Identify which cell holds the provided text, then report its (x, y) central coordinate. 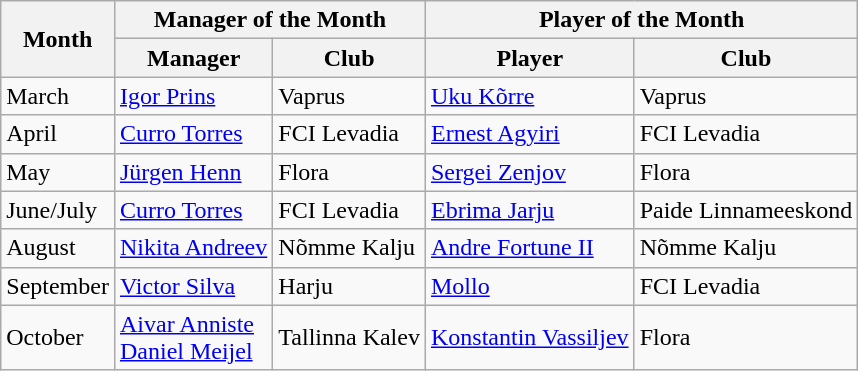
Ernest Agyiri (530, 134)
Month (58, 39)
Ebrima Jarju (530, 210)
Nikita Andreev (193, 248)
Harju (350, 286)
Sergei Zenjov (530, 172)
April (58, 134)
Victor Silva (193, 286)
March (58, 96)
Manager of the Month (270, 20)
Uku Kõrre (530, 96)
August (58, 248)
Player of the Month (641, 20)
Manager (193, 58)
June/July (58, 210)
Konstantin Vassiljev (530, 338)
Aivar Anniste Daniel Meijel (193, 338)
September (58, 286)
Jürgen Henn (193, 172)
Igor Prins (193, 96)
Player (530, 58)
Tallinna Kalev (350, 338)
May (58, 172)
Paide Linnameeskond (746, 210)
Mollo (530, 286)
Andre Fortune II (530, 248)
October (58, 338)
